Pinpoint the cell where the given text exists, returning its (X, Y) midpoint coordinate. 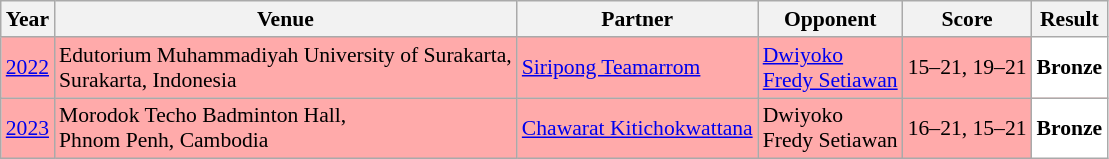
2022 (28, 68)
Opponent (830, 19)
Siripong Teamarrom (638, 68)
2023 (28, 128)
16–21, 15–21 (968, 128)
Edutorium Muhammadiyah University of Surakarta,Surakarta, Indonesia (286, 68)
Score (968, 19)
Chawarat Kitichokwattana (638, 128)
Morodok Techo Badminton Hall,Phnom Penh, Cambodia (286, 128)
Venue (286, 19)
Year (28, 19)
Result (1070, 19)
15–21, 19–21 (968, 68)
Partner (638, 19)
